From the cell containing the given text, extract its center point as [X, Y] coordinate. 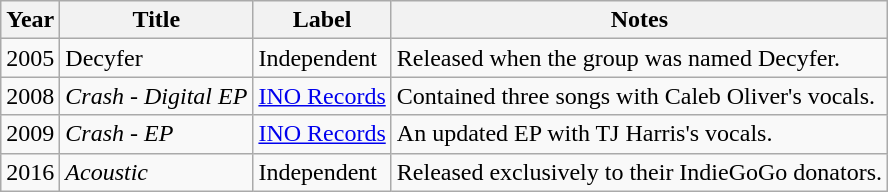
Title [156, 20]
An updated EP with TJ Harris's vocals. [639, 134]
2008 [30, 96]
Crash - EP [156, 134]
Notes [639, 20]
Acoustic [156, 172]
Label [322, 20]
2005 [30, 58]
2016 [30, 172]
Crash - Digital EP [156, 96]
Contained three songs with Caleb Oliver's vocals. [639, 96]
Year [30, 20]
Decyfer [156, 58]
Released when the group was named Decyfer. [639, 58]
Released exclusively to their IndieGoGo donators. [639, 172]
2009 [30, 134]
